Identify which cell holds the provided text, then report its (X, Y) central coordinate. 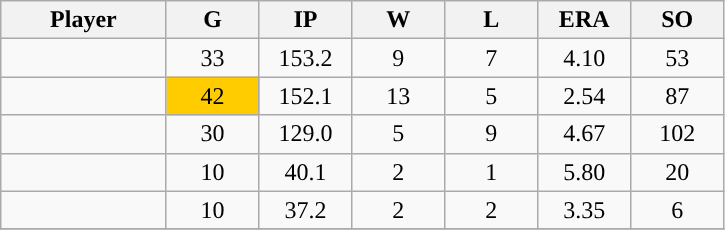
37.2 (306, 210)
L (492, 20)
1 (492, 172)
129.0 (306, 134)
20 (678, 172)
152.1 (306, 96)
SO (678, 20)
3.35 (584, 210)
87 (678, 96)
IP (306, 20)
40.1 (306, 172)
42 (212, 96)
4.67 (584, 134)
102 (678, 134)
ERA (584, 20)
33 (212, 58)
2.54 (584, 96)
153.2 (306, 58)
W (398, 20)
4.10 (584, 58)
G (212, 20)
7 (492, 58)
Player (84, 20)
53 (678, 58)
30 (212, 134)
13 (398, 96)
5.80 (584, 172)
6 (678, 210)
